From the cell containing the given text, extract its center point as [X, Y] coordinate. 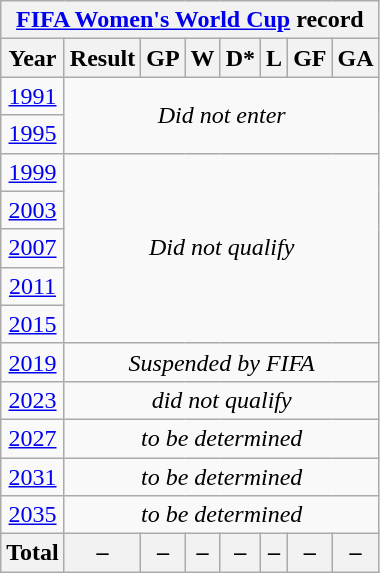
2035 [33, 515]
2015 [33, 324]
D* [240, 58]
2011 [33, 286]
Suspended by FIFA [222, 362]
GF [310, 58]
1999 [33, 172]
Total [33, 553]
1995 [33, 134]
Did not qualify [222, 248]
2027 [33, 438]
Year [33, 58]
2031 [33, 477]
L [274, 58]
FIFA Women's World Cup record [190, 20]
1991 [33, 96]
2023 [33, 400]
2007 [33, 248]
GA [356, 58]
GP [163, 58]
Did not enter [222, 115]
Result [102, 58]
did not qualify [222, 400]
2003 [33, 210]
W [202, 58]
2019 [33, 362]
